Provide the [x, y] coordinate of the cell's center where the given text is located.  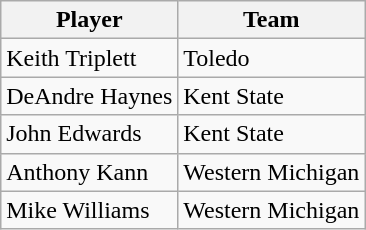
John Edwards [90, 134]
Mike Williams [90, 210]
Player [90, 20]
Keith Triplett [90, 58]
Team [272, 20]
Anthony Kann [90, 172]
Toledo [272, 58]
DeAndre Haynes [90, 96]
